Return [X, Y] of the center of cell containing provided text 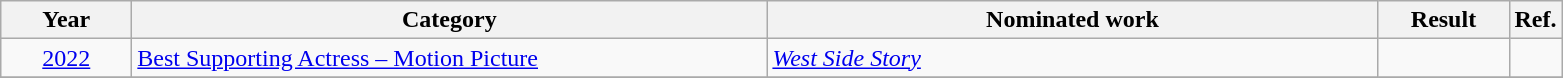
Ref. [1536, 20]
Nominated work [1072, 20]
Best Supporting Actress – Motion Picture [450, 58]
Year [66, 20]
Category [450, 20]
Result [1444, 20]
2022 [66, 58]
West Side Story [1072, 58]
